For the text-containing cell, return its midpoint in (x, y) coordinate format. 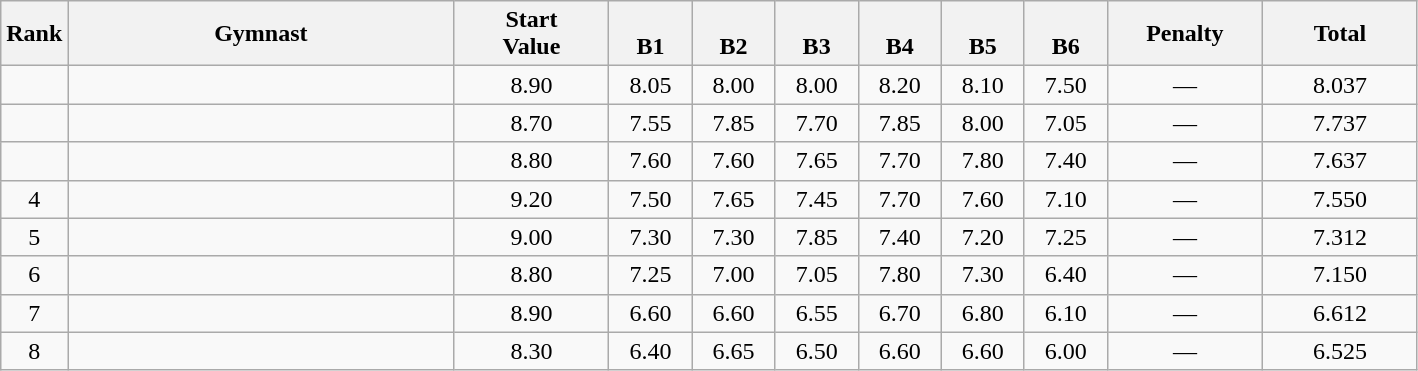
B1 (650, 34)
8.037 (1340, 85)
7.312 (1340, 237)
8.70 (532, 123)
7 (34, 313)
StartValue (532, 34)
Gymnast (261, 34)
6.55 (816, 313)
6.00 (1066, 351)
7.55 (650, 123)
8.05 (650, 85)
7.550 (1340, 199)
8 (34, 351)
8.30 (532, 351)
8.20 (900, 85)
Total (1340, 34)
8.10 (982, 85)
B2 (734, 34)
6 (34, 275)
7.10 (1066, 199)
7.150 (1340, 275)
6.525 (1340, 351)
6.70 (900, 313)
9.20 (532, 199)
6.80 (982, 313)
7.737 (1340, 123)
7.637 (1340, 161)
5 (34, 237)
6.10 (1066, 313)
B3 (816, 34)
9.00 (532, 237)
Penalty (1184, 34)
7.00 (734, 275)
7.45 (816, 199)
Rank (34, 34)
7.20 (982, 237)
4 (34, 199)
6.65 (734, 351)
6.50 (816, 351)
B5 (982, 34)
B6 (1066, 34)
B4 (900, 34)
6.612 (1340, 313)
